Search for the cell housing the specified text and yield its [x, y] center coordinate. 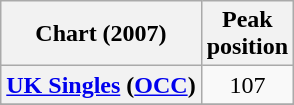
107 [247, 85]
UK Singles (OCC) [101, 85]
Peakposition [247, 34]
Chart (2007) [101, 34]
